Detect which cell encompasses the target text, then output its [X, Y] center coordinate. 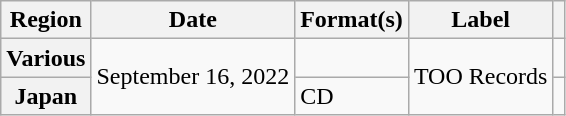
Date [193, 20]
Japan [46, 96]
TOO Records [480, 77]
Various [46, 58]
Region [46, 20]
Label [480, 20]
CD [352, 96]
Format(s) [352, 20]
September 16, 2022 [193, 77]
